Return [X, Y] of the center of cell containing provided text 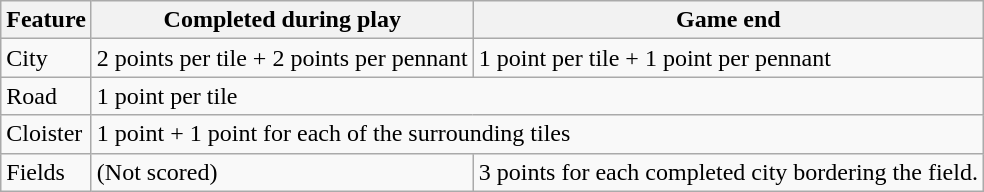
1 point per tile [537, 96]
Completed during play [282, 20]
Road [46, 96]
1 point + 1 point for each of the surrounding tiles [537, 134]
Feature [46, 20]
Fields [46, 172]
1 point per tile + 1 point per pennant [728, 58]
3 points for each completed city bordering the field. [728, 172]
Game end [728, 20]
2 points per tile + 2 points per pennant [282, 58]
(Not scored) [282, 172]
City [46, 58]
Cloister [46, 134]
